Detect which cell encompasses the target text, then output its (X, Y) center coordinate. 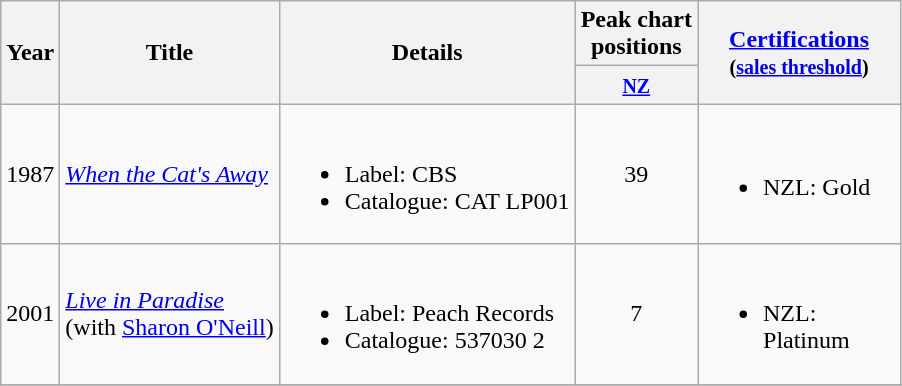
Label: CBSCatalogue: CAT LP001 (427, 174)
NZL: Gold (800, 174)
Title (170, 52)
When the Cat's Away (170, 174)
Peak chartpositions (636, 34)
7 (636, 314)
2001 (30, 314)
NZL: Platinum (800, 314)
1987 (30, 174)
Details (427, 52)
Live in Paradise(with Sharon O'Neill) (170, 314)
Certifications(sales threshold) (800, 52)
Label: Peach RecordsCatalogue: 537030 2 (427, 314)
39 (636, 174)
NZ (636, 85)
Year (30, 52)
